Search for the cell housing the specified text and yield its [x, y] center coordinate. 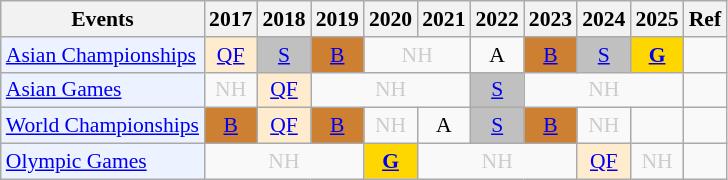
2020 [390, 19]
2025 [656, 19]
Ref [705, 19]
2024 [604, 19]
2019 [338, 19]
2021 [444, 19]
2022 [498, 19]
2023 [550, 19]
World Championships [102, 126]
Asian Championships [102, 55]
Asian Games [102, 90]
Olympic Games [102, 162]
2018 [284, 19]
2017 [230, 19]
Events [102, 19]
